Scan for the cell matching the given text and deliver its [x, y] coordinate at center. 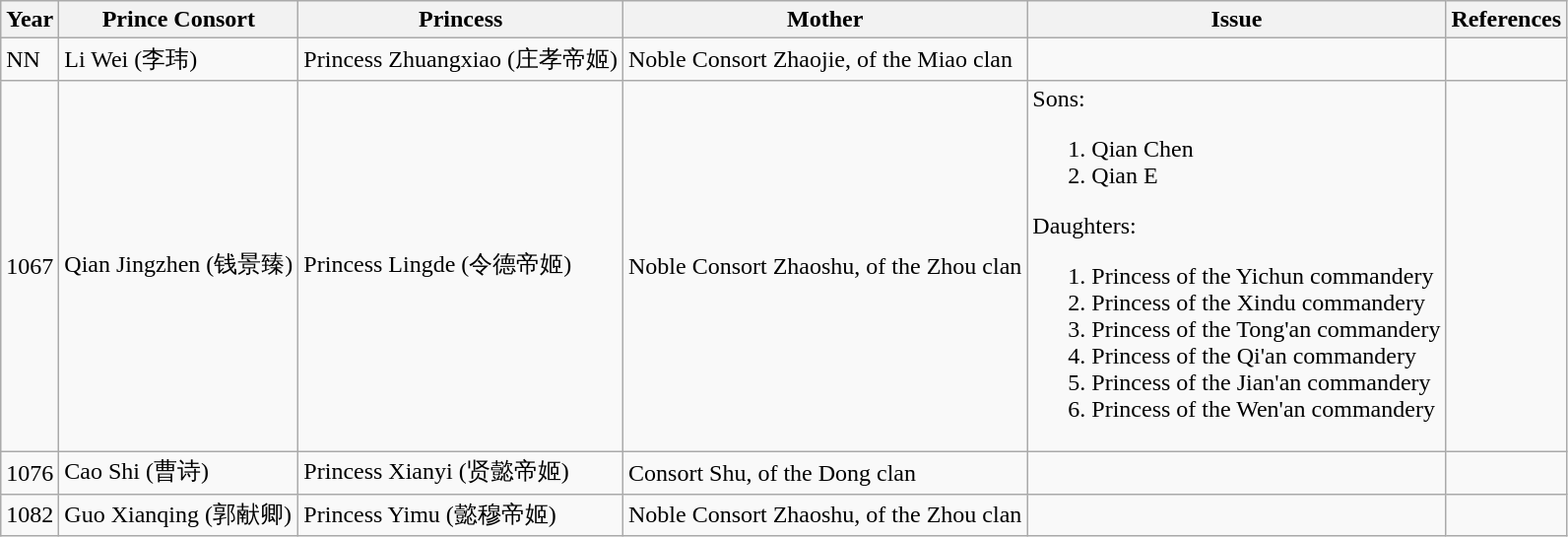
Issue [1237, 20]
Mother [825, 20]
Cao Shi (曹诗) [179, 473]
Prince Consort [179, 20]
Princess Zhuangxiao (庄孝帝姬) [461, 59]
NN [30, 59]
Li Wei (李玮) [179, 59]
Consort Shu, of the Dong clan [825, 473]
Year [30, 20]
References [1507, 20]
Guo Xianqing (郭献卿) [179, 514]
1067 [30, 266]
1082 [30, 514]
Noble Consort Zhaojie, of the Miao clan [825, 59]
1076 [30, 473]
Princess Xianyi (贤懿帝姬) [461, 473]
Princess Yimu (懿穆帝姬) [461, 514]
Princess [461, 20]
Qian Jingzhen (钱景臻) [179, 266]
Princess Lingde (令德帝姬) [461, 266]
